Output the (x, y) coordinate of the center of the cell containing the given text.  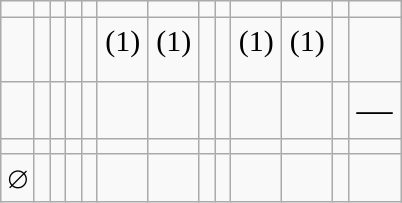
— (375, 110)
∅ (18, 178)
